Find where the given text appears and provide that cell's center as (x, y) coordinate. 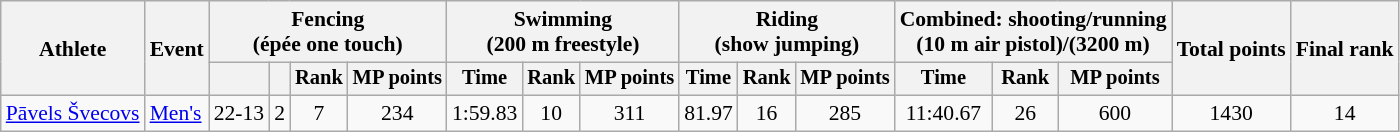
285 (844, 114)
16 (767, 114)
22-13 (239, 114)
311 (630, 114)
81.97 (708, 114)
Fencing(épée one touch) (328, 32)
1430 (1232, 114)
Final rank (1345, 48)
7 (319, 114)
Swimming(200 m freestyle) (563, 32)
Riding(show jumping) (786, 32)
Total points (1232, 48)
1:59.83 (484, 114)
600 (1114, 114)
234 (398, 114)
11:40.67 (944, 114)
Event (177, 48)
Pāvels Švecovs (73, 114)
26 (1025, 114)
14 (1345, 114)
2 (280, 114)
Men's (177, 114)
Athlete (73, 48)
Combined: shooting/running(10 m air pistol)/(3200 m) (1034, 32)
10 (551, 114)
